Provide the (X, Y) coordinate of the cell's center where the given text is located.  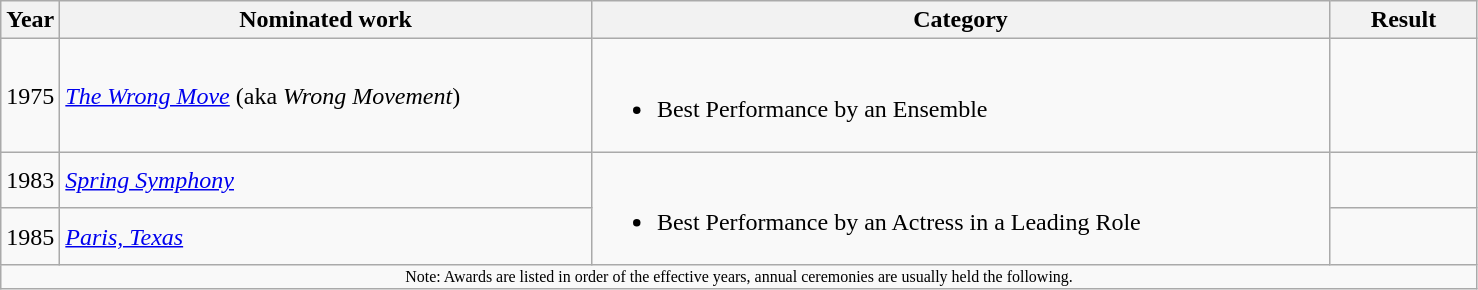
Result (1404, 20)
The Wrong Move (aka Wrong Movement) (326, 96)
Year (30, 20)
Category (960, 20)
Note: Awards are listed in order of the effective years, annual ceremonies are usually held the following. (740, 277)
Best Performance by an Ensemble (960, 96)
Best Performance by an Actress in a Leading Role (960, 208)
Spring Symphony (326, 180)
1983 (30, 180)
Nominated work (326, 20)
Paris, Texas (326, 236)
1975 (30, 96)
1985 (30, 236)
